For the text-containing cell, return its midpoint in (x, y) coordinate format. 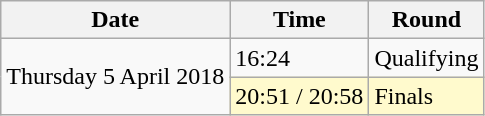
Qualifying (426, 58)
Finals (426, 96)
Thursday 5 April 2018 (116, 77)
Round (426, 20)
Time (300, 20)
Date (116, 20)
20:51 / 20:58 (300, 96)
16:24 (300, 58)
